Find where the given text appears and provide that cell's center as [X, Y] coordinate. 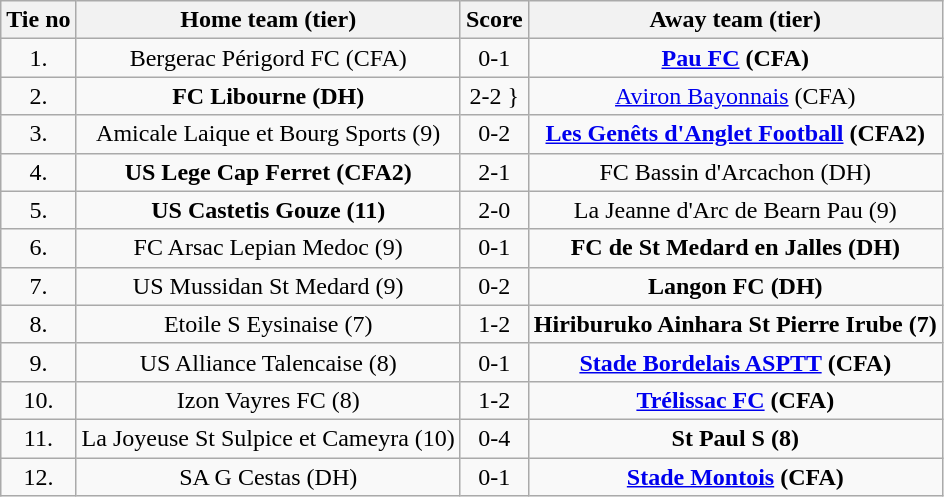
Trélissac FC (CFA) [735, 400]
US Castetis Gouze (11) [268, 210]
La Joyeuse St Sulpice et Cameyra (10) [268, 438]
Tie no [38, 20]
FC de St Medard en Jalles (DH) [735, 248]
8. [38, 324]
12. [38, 477]
2-1 [494, 172]
St Paul S (8) [735, 438]
La Jeanne d'Arc de Bearn Pau (9) [735, 210]
Away team (tier) [735, 20]
10. [38, 400]
0-4 [494, 438]
9. [38, 362]
Stade Montois (CFA) [735, 477]
Bergerac Périgord FC (CFA) [268, 58]
11. [38, 438]
6. [38, 248]
Langon FC (DH) [735, 286]
FC Libourne (DH) [268, 96]
2. [38, 96]
Etoile S Eysinaise (7) [268, 324]
US Mussidan St Medard (9) [268, 286]
1. [38, 58]
2-0 [494, 210]
SA G Cestas (DH) [268, 477]
2-2 } [494, 96]
Score [494, 20]
5. [38, 210]
4. [38, 172]
3. [38, 134]
Amicale Laique et Bourg Sports (9) [268, 134]
Izon Vayres FC (8) [268, 400]
US Lege Cap Ferret (CFA2) [268, 172]
Hiriburuko Ainhara St Pierre Irube (7) [735, 324]
US Alliance Talencaise (8) [268, 362]
Stade Bordelais ASPTT (CFA) [735, 362]
FC Arsac Lepian Medoc (9) [268, 248]
Les Genêts d'Anglet Football (CFA2) [735, 134]
Pau FC (CFA) [735, 58]
Aviron Bayonnais (CFA) [735, 96]
Home team (tier) [268, 20]
7. [38, 286]
FC Bassin d'Arcachon (DH) [735, 172]
